From the cell containing the given text, extract its center point as [X, Y] coordinate. 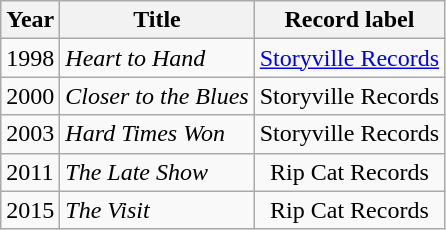
1998 [30, 58]
Record label [349, 20]
2015 [30, 210]
Heart to Hand [157, 58]
2011 [30, 172]
Year [30, 20]
The Visit [157, 210]
The Late Show [157, 172]
Title [157, 20]
2000 [30, 96]
Hard Times Won [157, 134]
Closer to the Blues [157, 96]
2003 [30, 134]
